Extract the (x, y) coordinate from the center of the cell holding the provided text.  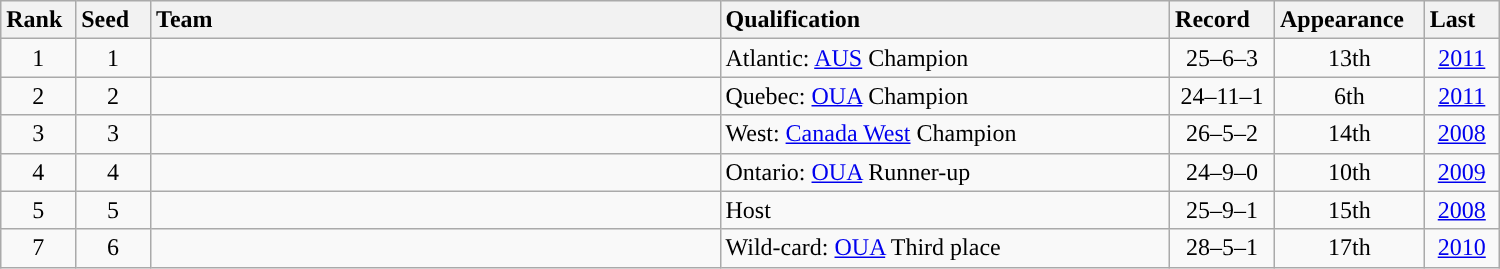
6 (114, 248)
Atlantic: AUS Champion (945, 58)
Quebec: OUA Champion (945, 96)
10th (1349, 172)
25–6–3 (1222, 58)
15th (1349, 210)
Ontario: OUA Runner-up (945, 172)
2009 (1462, 172)
28–5–1 (1222, 248)
Qualification (945, 20)
Wild-card: OUA Third place (945, 248)
Seed (114, 20)
Last (1462, 20)
West: Canada West Champion (945, 134)
Team (436, 20)
7 (38, 248)
24–11–1 (1222, 96)
Rank (38, 20)
6th (1349, 96)
Appearance (1349, 20)
2010 (1462, 248)
14th (1349, 134)
Record (1222, 20)
24–9–0 (1222, 172)
26–5–2 (1222, 134)
Host (945, 210)
17th (1349, 248)
25–9–1 (1222, 210)
13th (1349, 58)
